Capture the cell that displays the provided text and extract its (x, y) central coordinate. 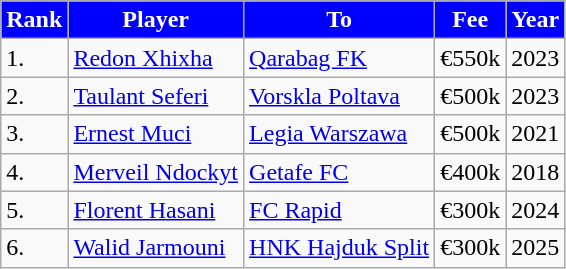
2025 (536, 248)
€550k (470, 58)
Player (156, 20)
Year (536, 20)
5. (34, 210)
FC Rapid (340, 210)
1. (34, 58)
6. (34, 248)
Vorskla Poltava (340, 96)
Merveil Ndockyt (156, 172)
2024 (536, 210)
Taulant Seferi (156, 96)
Rank (34, 20)
Walid Jarmouni (156, 248)
Legia Warszawa (340, 134)
Qarabag FK (340, 58)
Redon Xhixha (156, 58)
Florent Hasani (156, 210)
HNK Hajduk Split (340, 248)
To (340, 20)
2. (34, 96)
3. (34, 134)
2021 (536, 134)
€400k (470, 172)
Fee (470, 20)
Getafe FC (340, 172)
Ernest Muci (156, 134)
2018 (536, 172)
4. (34, 172)
